For the text-containing cell, return its midpoint in [x, y] coordinate format. 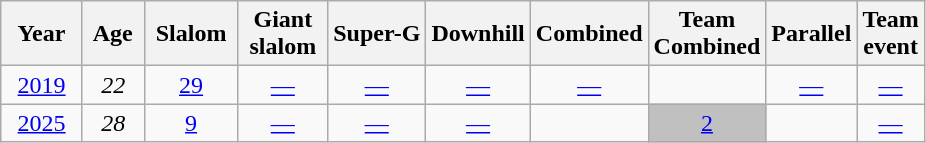
Giant slalom [283, 34]
Parallel [812, 34]
9 [191, 123]
Year [42, 34]
Slalom [191, 34]
2019 [42, 85]
Super-G [377, 34]
29 [191, 85]
Combined [589, 34]
22 [113, 85]
2 [707, 123]
Downhill [478, 34]
Age [113, 34]
Teamevent [891, 34]
28 [113, 123]
TeamCombined [707, 34]
2025 [42, 123]
